From the cell containing the given text, extract its center point as [X, Y] coordinate. 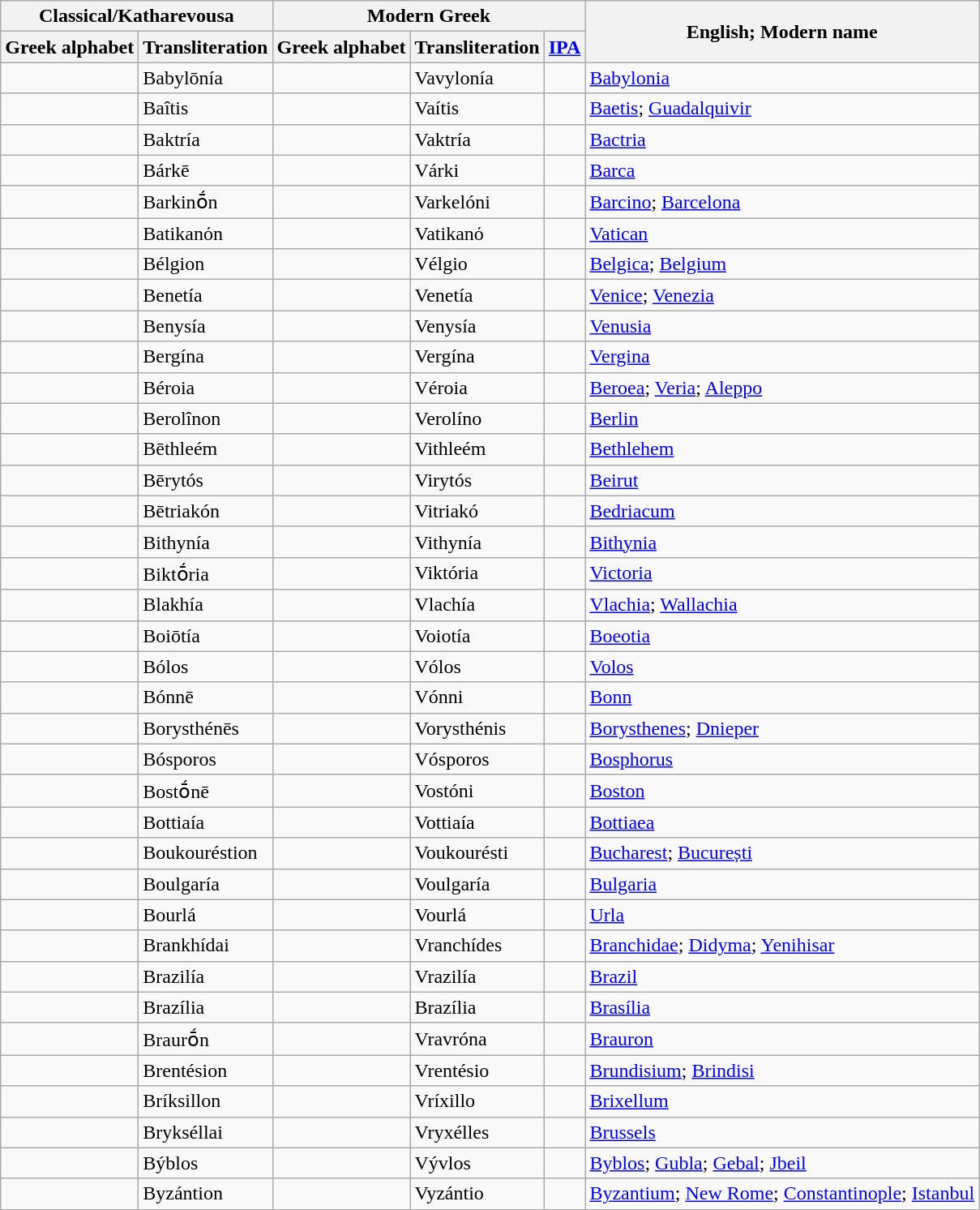
Bactria [782, 139]
Bríksillon [206, 1101]
Vríxillo [477, 1101]
Borysthenes; Dnieper [782, 728]
Byblos; Gubla; Gebal; Jbeil [782, 1163]
Béroia [206, 388]
Bárkē [206, 170]
Vranchídes [477, 946]
Bedriacum [782, 511]
Braurṓn [206, 1039]
Babylōnía [206, 78]
Býblos [206, 1163]
English; Modern name [782, 32]
Byzántion [206, 1194]
Vottiaía [477, 822]
Bottiaea [782, 822]
Várki [477, 170]
Vélgio [477, 264]
Barkinṓn [206, 202]
Bósporos [206, 759]
Boukouréstion [206, 853]
Beirut [782, 480]
Victoria [782, 573]
Bónnē [206, 697]
Virytós [477, 480]
Vryxélles [477, 1132]
Vólos [477, 667]
Bithynía [206, 542]
Batikanόn [206, 234]
Vyzántio [477, 1194]
Vostóni [477, 791]
Modern Greek [429, 16]
Biktṓria [206, 573]
Boiōtía [206, 636]
Byzantium; New Rome; Constantinople; Istanbul [782, 1194]
Bourlá [206, 915]
Boeotia [782, 636]
Bēthleém [206, 449]
Benysía [206, 326]
Venetía [477, 295]
Barcino; Barcelona [782, 202]
Boulgaría [206, 884]
Bulgaria [782, 884]
Voukourésti [477, 853]
Brazília [206, 1007]
Vaítis [477, 109]
Voulgaría [477, 884]
Barca [782, 170]
Classical/Katharevousa [136, 16]
Venice; Venezia [782, 295]
Babylonia [782, 78]
Vithleém [477, 449]
Bostṓnē [206, 791]
Baîtis [206, 109]
Vlachia; Wallachia [782, 605]
Bólos [206, 667]
Brussels [782, 1132]
Vlachía [477, 605]
Vósporos [477, 759]
Vergína [477, 357]
Bētriakón [206, 511]
Brentésion [206, 1071]
Berlin [782, 418]
Vitriakó [477, 511]
Vravróna [477, 1039]
Bosphorus [782, 759]
Vatican [782, 234]
Vavylonía [477, 78]
Boston [782, 791]
Beroea; Veria; Aleppo [782, 388]
Brauron [782, 1039]
Bonn [782, 697]
Bélgion [206, 264]
Bithynia [782, 542]
Vorysthénis [477, 728]
Varkelóni [477, 202]
Vrazilía [477, 976]
Berolînon [206, 418]
Brankhídai [206, 946]
Vourlá [477, 915]
Baetis; Guadalquivir [782, 109]
Bottiaía [206, 822]
Brykséllai [206, 1132]
Vaktría [477, 139]
Venusia [782, 326]
Voiotía [477, 636]
Brazil [782, 976]
Véroia [477, 388]
Brazilía [206, 976]
Brundisium; Brindisi [782, 1071]
Blakhía [206, 605]
Vergina [782, 357]
Vónni [477, 697]
Branchidae; Didyma; Yenihisar [782, 946]
Urla [782, 915]
Bucharest; București [782, 853]
Vithynía [477, 542]
Bergína [206, 357]
Bērytós [206, 480]
IPA [564, 47]
Volos [782, 667]
Bethlehem [782, 449]
Borysthénēs [206, 728]
Benetía [206, 295]
Vývlos [477, 1163]
Baktría [206, 139]
Vatikanό [477, 234]
Vrentésio [477, 1071]
Βrazília [477, 1007]
Brasília [782, 1007]
Belgica; Belgium [782, 264]
Brixellum [782, 1101]
Viktória [477, 573]
Verolíno [477, 418]
Venysía [477, 326]
